Extract the [x, y] coordinate from the center of the cell holding the provided text.  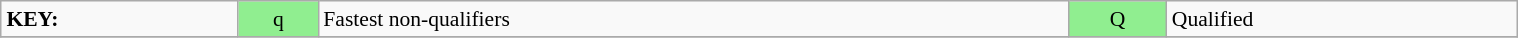
Qualified [1342, 19]
KEY: [120, 19]
q [278, 19]
Fastest non-qualifiers [693, 19]
Q [1118, 19]
